Capture the cell that displays the provided text and extract its [x, y] central coordinate. 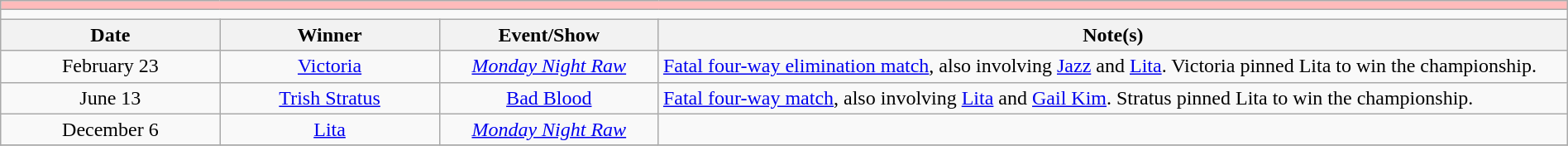
December 6 [111, 129]
Note(s) [1113, 35]
Lita [329, 129]
Fatal four-way match, also involving Lita and Gail Kim. Stratus pinned Lita to win the championship. [1113, 98]
Fatal four-way elimination match, also involving Jazz and Lita. Victoria pinned Lita to win the championship. [1113, 66]
Date [111, 35]
February 23 [111, 66]
Bad Blood [549, 98]
Trish Stratus [329, 98]
Event/Show [549, 35]
Victoria [329, 66]
Winner [329, 35]
June 13 [111, 98]
